Scan for the cell matching the given text and deliver its (x, y) coordinate at center. 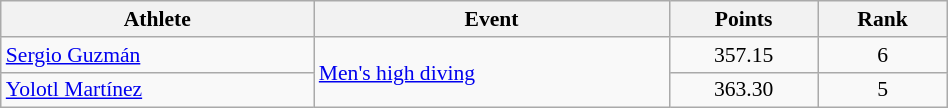
Sergio Guzmán (158, 55)
6 (882, 55)
363.30 (744, 90)
357.15 (744, 55)
Men's high diving (492, 72)
Athlete (158, 19)
Rank (882, 19)
Yolotl Martínez (158, 90)
5 (882, 90)
Event (492, 19)
Points (744, 19)
